Return the (x, y) coordinate for the center point of the cell that contains the specified text.  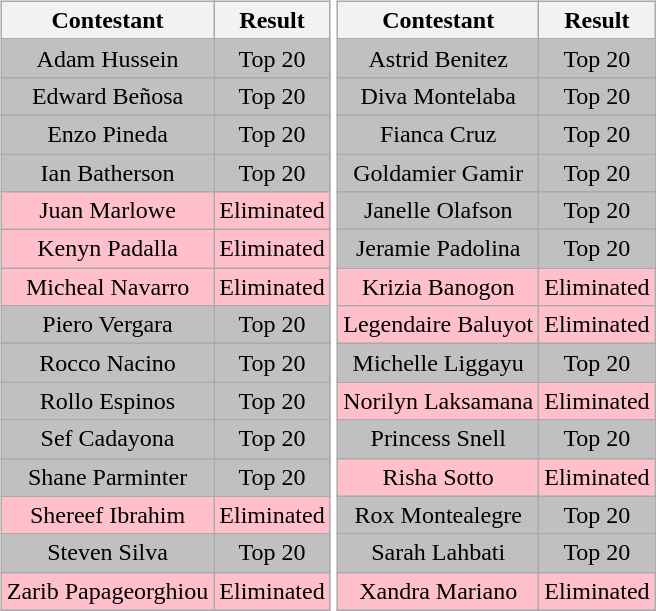
Legendaire Baluyot (438, 325)
Shereef Ibrahim (108, 515)
Janelle Olafson (438, 211)
Adam Hussein (108, 58)
Risha Sotto (438, 477)
Ian Batherson (108, 173)
Xandra Mariano (438, 591)
Rollo Espinos (108, 401)
Steven Silva (108, 553)
Goldamier Gamir (438, 173)
Juan Marlowe (108, 211)
Michelle Liggayu (438, 363)
Fianca Cruz (438, 134)
Edward Beñosa (108, 96)
Jeramie Padolina (438, 249)
Rocco Nacino (108, 363)
Shane Parminter (108, 477)
Sef Cadayona (108, 439)
Astrid Benitez (438, 58)
Piero Vergara (108, 325)
Norilyn Laksamana (438, 401)
Kenyn Padalla (108, 249)
Enzo Pineda (108, 134)
Sarah Lahbati (438, 553)
Zarib Papageorghiou (108, 591)
Diva Montelaba (438, 96)
Princess Snell (438, 439)
Krizia Banogon (438, 287)
Micheal Navarro (108, 287)
Rox Montealegre (438, 515)
